Scan for the cell matching the given text and deliver its (X, Y) coordinate at center. 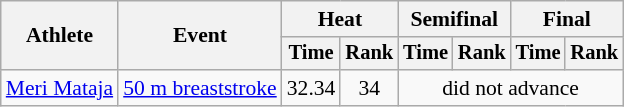
Athlete (60, 36)
34 (369, 88)
Heat (340, 19)
Meri Mataja (60, 88)
Semifinal (454, 19)
32.34 (312, 88)
did not advance (510, 88)
50 m breaststroke (200, 88)
Event (200, 36)
Final (567, 19)
